Identify which cell holds the provided text, then report its (x, y) central coordinate. 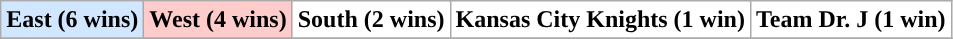
East (6 wins) (72, 20)
West (4 wins) (218, 20)
Kansas City Knights (1 win) (600, 20)
South (2 wins) (371, 20)
Team Dr. J (1 win) (850, 20)
